For the text-containing cell, return its midpoint in [x, y] coordinate format. 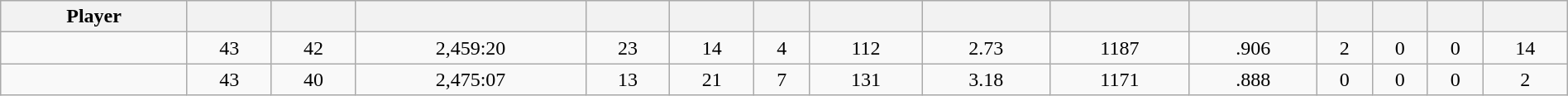
21 [712, 79]
.906 [1253, 48]
1171 [1120, 79]
4 [782, 48]
2,475:07 [471, 79]
2,459:20 [471, 48]
40 [313, 79]
13 [628, 79]
42 [313, 48]
1187 [1120, 48]
131 [867, 79]
3.18 [986, 79]
Player [94, 17]
112 [867, 48]
23 [628, 48]
.888 [1253, 79]
2.73 [986, 48]
7 [782, 79]
